Return [X, Y] of the center of cell containing provided text 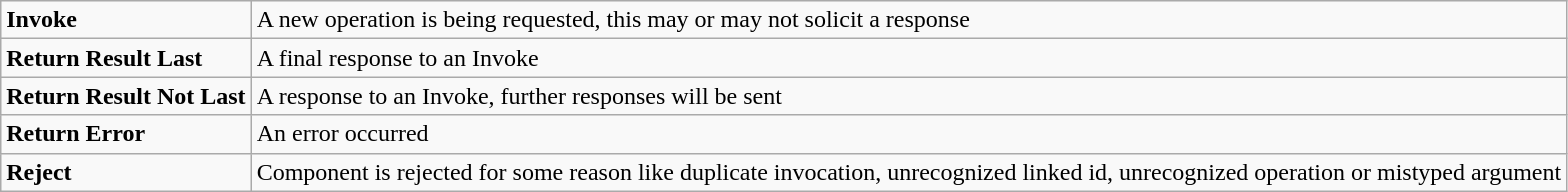
Return Result Not Last [126, 96]
A response to an Invoke, further responses will be sent [909, 96]
Reject [126, 172]
A new operation is being requested, this may or may not solicit a response [909, 20]
Component is rejected for some reason like duplicate invocation, unrecognized linked id, unrecognized operation or mistyped argument [909, 172]
An error occurred [909, 134]
A final response to an Invoke [909, 58]
Invoke [126, 20]
Return Result Last [126, 58]
Return Error [126, 134]
